Return the [x, y] coordinate for the center point of the cell that contains the specified text.  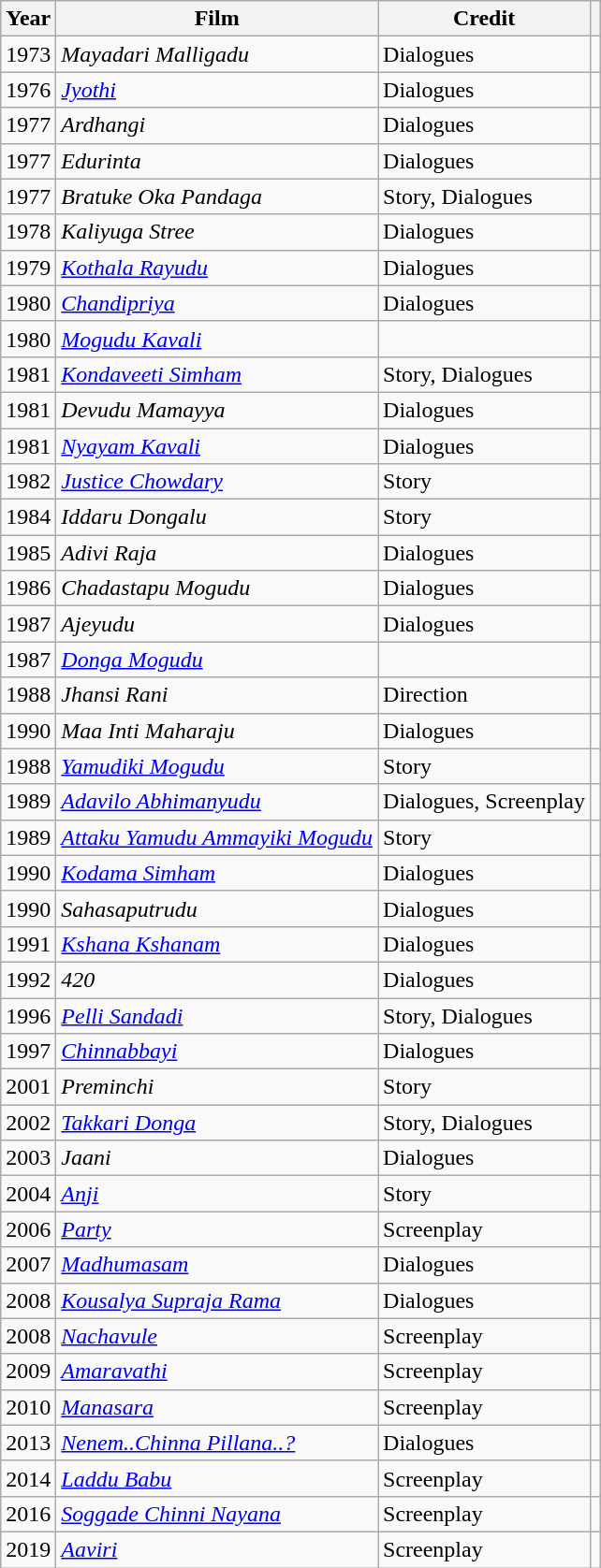
Attaku Yamudu Ammayiki Mogudu [217, 837]
Donga Mogudu [217, 660]
Kaliyuga Stree [217, 232]
Kondaveeti Simham [217, 374]
Manasara [217, 1407]
420 [217, 980]
Film [217, 19]
1997 [28, 1052]
Jyothi [217, 90]
1982 [28, 482]
Jaani [217, 1158]
Laddu Babu [217, 1478]
Anji [217, 1194]
Aaviri [217, 1549]
Sahasaputrudu [217, 908]
Nachavule [217, 1336]
Dialogues, Screenplay [485, 802]
Takkari Donga [217, 1123]
Chandipriya [217, 303]
Preminchi [217, 1087]
1991 [28, 944]
Kshana Kshanam [217, 944]
Devudu Mamayya [217, 410]
1973 [28, 54]
Amaravathi [217, 1372]
Bratuke Oka Pandaga [217, 196]
2006 [28, 1229]
2014 [28, 1478]
Kothala Rayudu [217, 268]
1976 [28, 90]
2001 [28, 1087]
Mogudu Kavali [217, 339]
2010 [28, 1407]
Direction [485, 695]
Chinnabbayi [217, 1052]
Year [28, 19]
2003 [28, 1158]
Madhumasam [217, 1265]
Edurinta [217, 161]
Justice Chowdary [217, 482]
2019 [28, 1549]
1979 [28, 268]
Party [217, 1229]
1984 [28, 517]
Adivi Raja [217, 553]
Ajeyudu [217, 624]
Nenem..Chinna Pillana..? [217, 1443]
2004 [28, 1194]
Yamudiki Mogudu [217, 766]
Adavilo Abhimanyudu [217, 802]
Kodama Simham [217, 873]
2007 [28, 1265]
1986 [28, 588]
2002 [28, 1123]
Soggade Chinni Nayana [217, 1514]
1978 [28, 232]
1992 [28, 980]
Credit [485, 19]
Iddaru Dongalu [217, 517]
Kousalya Supraja Rama [217, 1300]
Jhansi Rani [217, 695]
Mayadari Malligadu [217, 54]
1996 [28, 1015]
Nyayam Kavali [217, 446]
Ardhangi [217, 125]
Chadastapu Mogudu [217, 588]
1985 [28, 553]
2009 [28, 1372]
Pelli Sandadi [217, 1015]
2013 [28, 1443]
2016 [28, 1514]
Maa Inti Maharaju [217, 731]
